Determine the [x, y] coordinate at the center of the cell enclosing the given text.  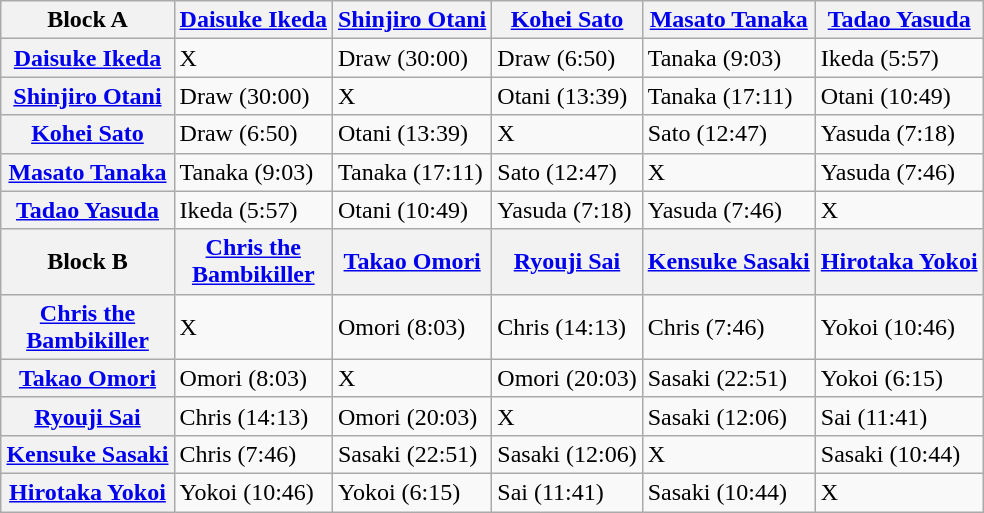
Block B [88, 262]
Block A [88, 20]
